Return [X, Y] of the center of cell containing provided text 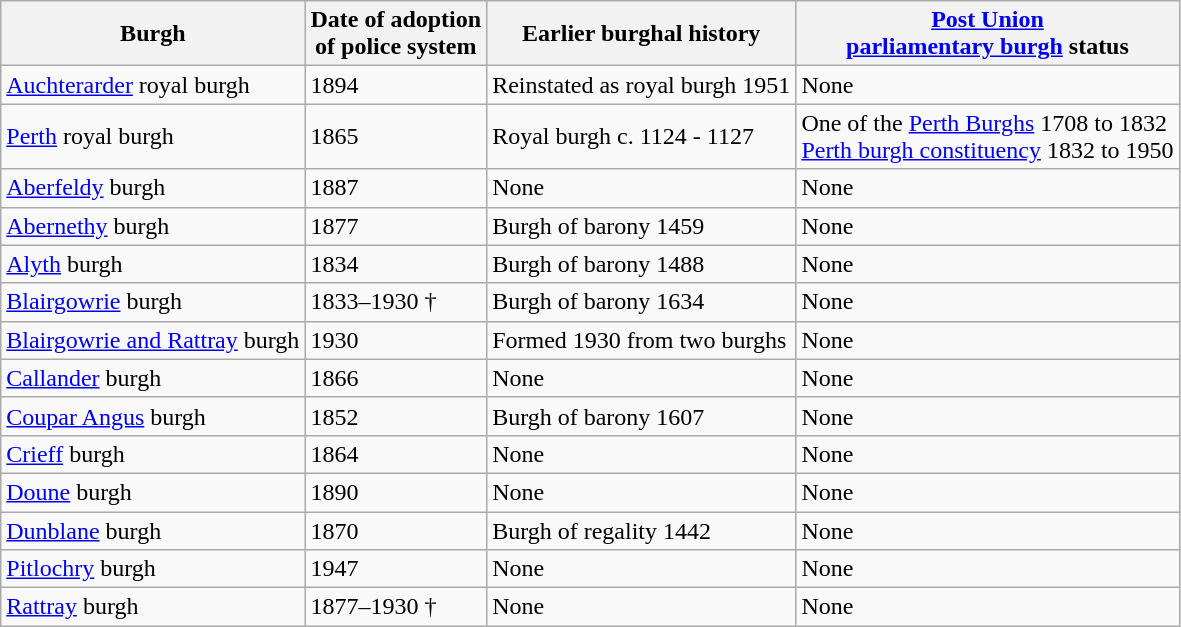
Burgh of regality 1442 [642, 531]
Auchterarder royal burgh [153, 85]
1866 [396, 378]
1877 [396, 226]
1833–1930 † [396, 302]
1877–1930 † [396, 607]
Perth royal burgh [153, 136]
1865 [396, 136]
Doune burgh [153, 492]
1887 [396, 188]
1947 [396, 569]
1834 [396, 264]
Dunblane burgh [153, 531]
Earlier burghal history [642, 34]
Reinstated as royal burgh 1951 [642, 85]
Blairgowrie and Rattray burgh [153, 340]
1890 [396, 492]
Burgh of barony 1634 [642, 302]
Burgh of barony 1459 [642, 226]
Pitlochry burgh [153, 569]
Callander burgh [153, 378]
1930 [396, 340]
Abernethy burgh [153, 226]
Burgh [153, 34]
1894 [396, 85]
Blairgowrie burgh [153, 302]
One of the Perth Burghs 1708 to 1832 Perth burgh constituency 1832 to 1950 [988, 136]
Coupar Angus burgh [153, 416]
Formed 1930 from two burghs [642, 340]
Burgh of barony 1488 [642, 264]
Alyth burgh [153, 264]
1870 [396, 531]
Burgh of barony 1607 [642, 416]
Aberfeldy burgh [153, 188]
Rattray burgh [153, 607]
Date of adoption of police system [396, 34]
1852 [396, 416]
Crieff burgh [153, 454]
1864 [396, 454]
Post Union parliamentary burgh status [988, 34]
Royal burgh c. 1124 - 1127 [642, 136]
